Extract the (X, Y) coordinate from the center of the cell holding the provided text.  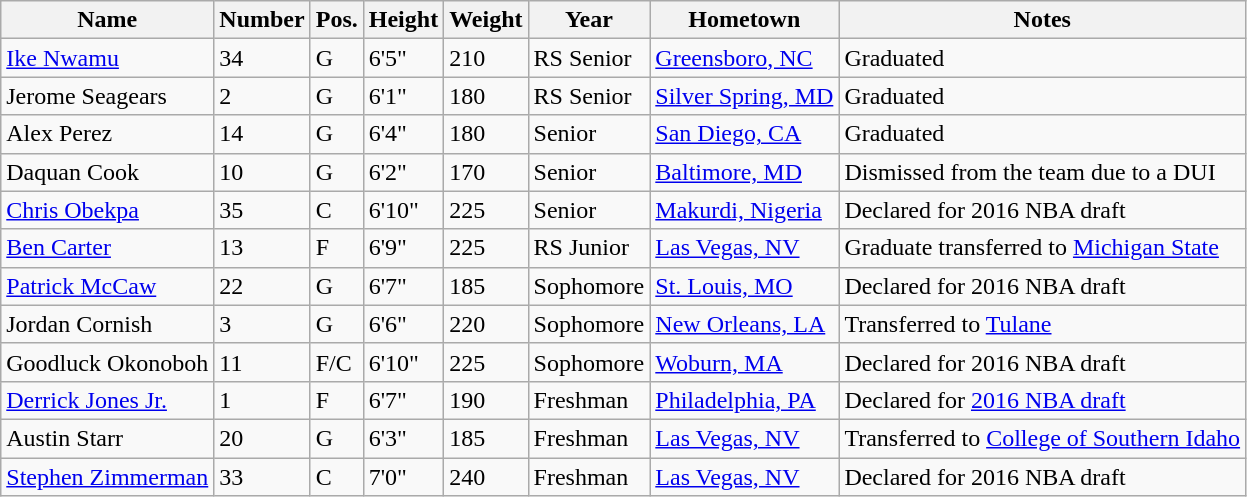
6'1" (403, 96)
Goodluck Okonoboh (108, 362)
Patrick McCaw (108, 286)
35 (262, 210)
Stephen Zimmerman (108, 477)
Name (108, 20)
F/C (336, 362)
St. Louis, MO (744, 286)
Ike Nwamu (108, 58)
Ben Carter (108, 248)
6'5" (403, 58)
Year (589, 20)
190 (486, 400)
6'6" (403, 324)
13 (262, 248)
14 (262, 134)
Silver Spring, MD (744, 96)
Notes (1042, 20)
Woburn, MA (744, 362)
New Orleans, LA (744, 324)
Austin Starr (108, 438)
Dismissed from the team due to a DUI (1042, 172)
Hometown (744, 20)
170 (486, 172)
6'4" (403, 134)
6'3" (403, 438)
Derrick Jones Jr. (108, 400)
Chris Obekpa (108, 210)
Weight (486, 20)
240 (486, 477)
Philadelphia, PA (744, 400)
3 (262, 324)
11 (262, 362)
Height (403, 20)
San Diego, CA (744, 134)
20 (262, 438)
6'9" (403, 248)
220 (486, 324)
2 (262, 96)
33 (262, 477)
Transferred to Tulane (1042, 324)
Alex Perez (108, 134)
Transferred to College of Southern Idaho (1042, 438)
22 (262, 286)
210 (486, 58)
RS Junior (589, 248)
Graduate transferred to Michigan State (1042, 248)
Greensboro, NC (744, 58)
Daquan Cook (108, 172)
Makurdi, Nigeria (744, 210)
Jordan Cornish (108, 324)
7'0" (403, 477)
Baltimore, MD (744, 172)
Jerome Seagears (108, 96)
6'2" (403, 172)
Number (262, 20)
1 (262, 400)
34 (262, 58)
10 (262, 172)
Pos. (336, 20)
